Extract the (X, Y) coordinate from the center of the cell holding the provided text.  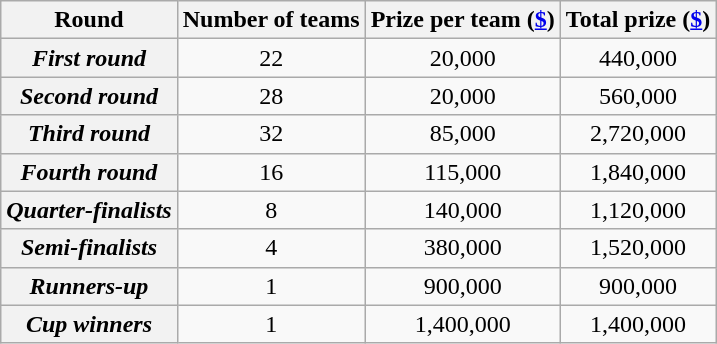
Cup winners (89, 324)
Total prize ($) (638, 20)
4 (271, 248)
560,000 (638, 96)
Second round (89, 96)
16 (271, 172)
2,720,000 (638, 134)
140,000 (462, 210)
Fourth round (89, 172)
32 (271, 134)
1,120,000 (638, 210)
440,000 (638, 58)
380,000 (462, 248)
Semi-finalists (89, 248)
1,520,000 (638, 248)
28 (271, 96)
Third round (89, 134)
8 (271, 210)
Prize per team ($) (462, 20)
22 (271, 58)
Round (89, 20)
Number of teams (271, 20)
Quarter-finalists (89, 210)
1,840,000 (638, 172)
Runners-up (89, 286)
First round (89, 58)
115,000 (462, 172)
85,000 (462, 134)
